Provide the [X, Y] coordinate of the cell's center where the given text is located.  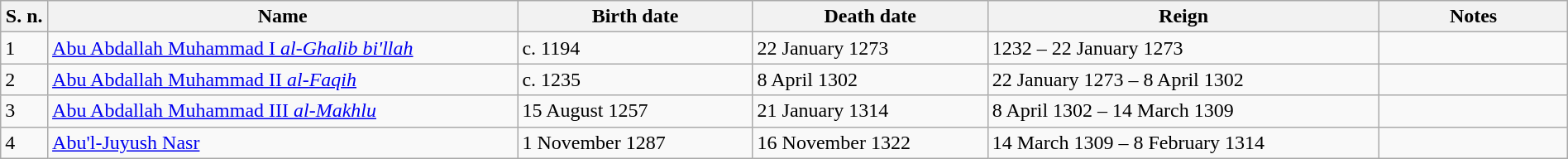
Death date [870, 17]
22 January 1273 – 8 April 1302 [1183, 79]
22 January 1273 [870, 48]
c. 1194 [635, 48]
15 August 1257 [635, 111]
1 [25, 48]
8 April 1302 [870, 79]
Abu Abdallah Muhammad I al-Ghalib bi'llah [283, 48]
Birth date [635, 17]
Abu'l-Juyush Nasr [283, 142]
c. 1235 [635, 79]
4 [25, 142]
14 March 1309 – 8 February 1314 [1183, 142]
1232 – 22 January 1273 [1183, 48]
8 April 1302 – 14 March 1309 [1183, 111]
Abu Abdallah Muhammad II al-Faqih [283, 79]
1 November 1287 [635, 142]
3 [25, 111]
21 January 1314 [870, 111]
S. n. [25, 17]
Abu Abdallah Muhammad III al-Makhlu [283, 111]
2 [25, 79]
Reign [1183, 17]
Name [283, 17]
Notes [1474, 17]
16 November 1322 [870, 142]
